From the cell containing the given text, extract its center point as [X, Y] coordinate. 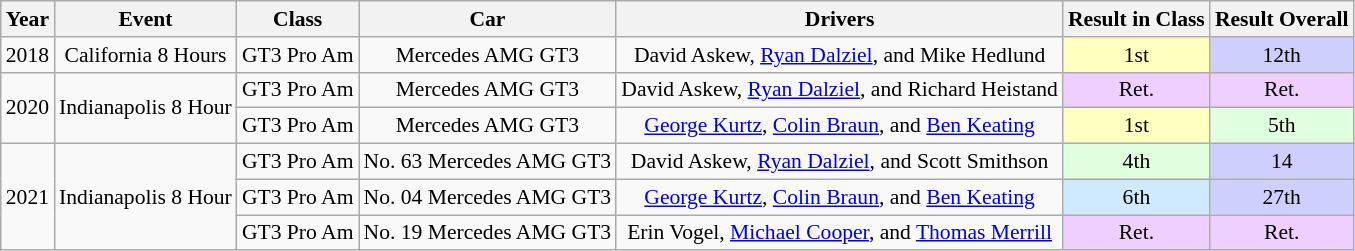
David Askew, Ryan Dalziel, and Richard Heistand [840, 90]
12th [1282, 55]
2020 [28, 108]
David Askew, Ryan Dalziel, and Mike Hedlund [840, 55]
6th [1136, 197]
Erin Vogel, Michael Cooper, and Thomas Merrill [840, 233]
27th [1282, 197]
California 8 Hours [146, 55]
5th [1282, 126]
14 [1282, 162]
David Askew, Ryan Dalziel, and Scott Smithson [840, 162]
No. 63 Mercedes AMG GT3 [487, 162]
Class [298, 19]
2021 [28, 198]
No. 04 Mercedes AMG GT3 [487, 197]
Car [487, 19]
Result Overall [1282, 19]
Event [146, 19]
No. 19 Mercedes AMG GT3 [487, 233]
4th [1136, 162]
Year [28, 19]
2018 [28, 55]
Drivers [840, 19]
Result in Class [1136, 19]
